From the cell containing the given text, extract its center point as [x, y] coordinate. 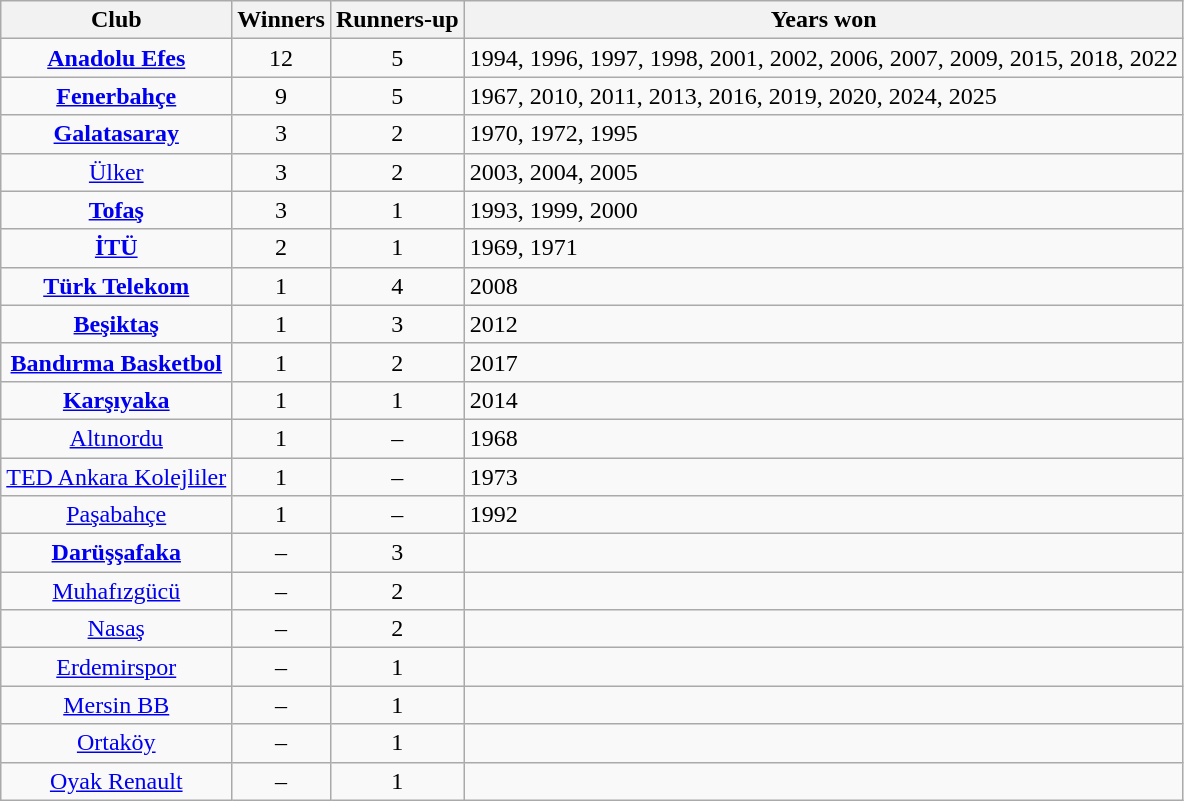
Club [116, 20]
Ortaköy [116, 743]
Paşabahçe [116, 515]
Mersin BB [116, 705]
Anadolu Efes [116, 58]
1993, 1999, 2000 [824, 210]
1969, 1971 [824, 248]
1994, 1996, 1997, 1998, 2001, 2002, 2006, 2007, 2009, 2015, 2018, 2022 [824, 58]
12 [282, 58]
2012 [824, 324]
Tofaş [116, 210]
Erdemirspor [116, 667]
İTÜ [116, 248]
2008 [824, 286]
2003, 2004, 2005 [824, 172]
Oyak Renault [116, 781]
1992 [824, 515]
Darüşşafaka [116, 553]
1973 [824, 477]
TED Ankara Kolejliler [116, 477]
2014 [824, 400]
Altınordu [116, 438]
4 [397, 286]
Fenerbahçe [116, 96]
Muhafızgücü [116, 591]
Beşiktaş [116, 324]
Ülker [116, 172]
Nasaş [116, 629]
1970, 1972, 1995 [824, 134]
1968 [824, 438]
Türk Telekom [116, 286]
Karşıyaka [116, 400]
2017 [824, 362]
Runners-up [397, 20]
Bandırma Basketbol [116, 362]
9 [282, 96]
Winners [282, 20]
Years won [824, 20]
1967, 2010, 2011, 2013, 2016, 2019, 2020, 2024, 2025 [824, 96]
Galatasaray [116, 134]
